Determine the (X, Y) coordinate at the center of the cell enclosing the given text.  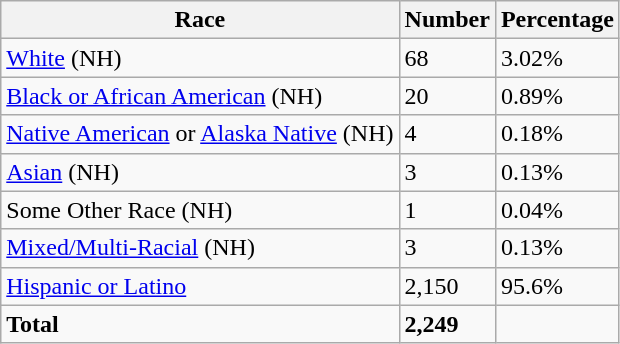
Number (447, 20)
Some Other Race (NH) (200, 210)
Percentage (557, 20)
68 (447, 58)
4 (447, 134)
20 (447, 96)
0.18% (557, 134)
Black or African American (NH) (200, 96)
2,150 (447, 286)
Native American or Alaska Native (NH) (200, 134)
1 (447, 210)
0.89% (557, 96)
White (NH) (200, 58)
0.04% (557, 210)
Race (200, 20)
2,249 (447, 324)
3.02% (557, 58)
Mixed/Multi-Racial (NH) (200, 248)
95.6% (557, 286)
Total (200, 324)
Asian (NH) (200, 172)
Hispanic or Latino (200, 286)
